Provide the [x, y] coordinate of the cell's center where the given text is located.  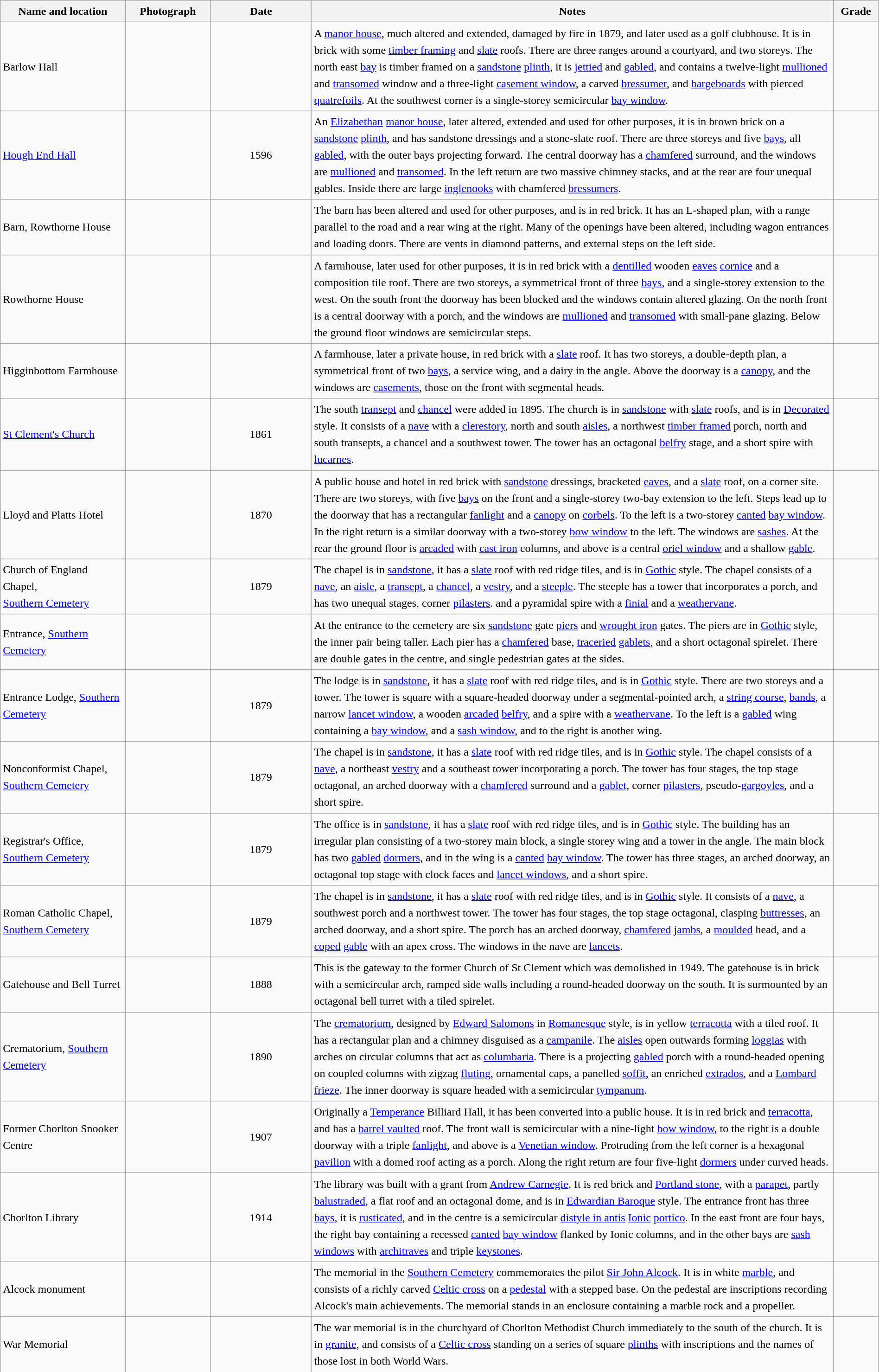
Grade [856, 11]
Church of England Chapel,Southern Cemetery [63, 586]
Alcock monument [63, 1289]
Gatehouse and Bell Turret [63, 985]
Lloyd and Platts Hotel [63, 515]
1890 [261, 1057]
1907 [261, 1137]
Higginbottom Farmhouse [63, 371]
Chorlton Library [63, 1217]
War Memorial [63, 1344]
1914 [261, 1217]
Registrar's Office, Southern Cemetery [63, 850]
Nonconformist Chapel,Southern Cemetery [63, 777]
1861 [261, 434]
1888 [261, 985]
Hough End Hall [63, 155]
Former Chorlton Snooker Centre [63, 1137]
Entrance, Southern Cemetery [63, 642]
Notes [572, 11]
Roman Catholic Chapel,Southern Cemetery [63, 921]
1870 [261, 515]
Barlow Hall [63, 67]
Barn, Rowthorne House [63, 227]
Name and location [63, 11]
Entrance Lodge, Southern Cemetery [63, 705]
Rowthorne House [63, 299]
Photograph [168, 11]
1596 [261, 155]
Crematorium, Southern Cemetery [63, 1057]
Date [261, 11]
St Clement's Church [63, 434]
